Extract the (X, Y) coordinate from the center of the cell holding the provided text.  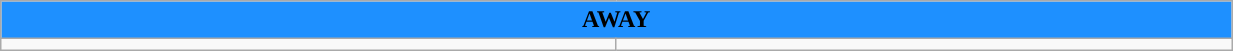
AWAY (616, 20)
